For the text-containing cell, return its midpoint in [x, y] coordinate format. 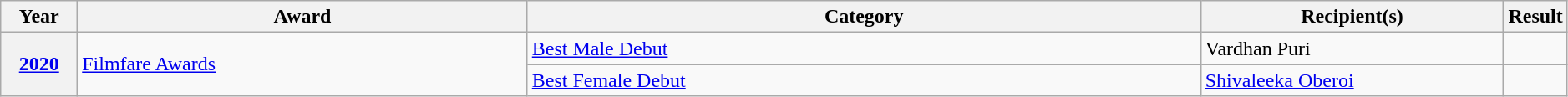
Shivaleeka Oberoi [1352, 80]
2020 [39, 64]
Category [864, 17]
Best Female Debut [864, 80]
Filmfare Awards [302, 64]
Result [1535, 17]
Award [302, 17]
Recipient(s) [1352, 17]
Vardhan Puri [1352, 48]
Year [39, 17]
Best Male Debut [864, 48]
